Find where the given text appears and provide that cell's center as [X, Y] coordinate. 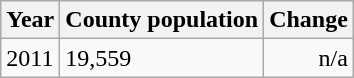
2011 [30, 58]
19,559 [162, 58]
n/a [309, 58]
Year [30, 20]
County population [162, 20]
Change [309, 20]
